Capture the cell that displays the provided text and extract its [X, Y] central coordinate. 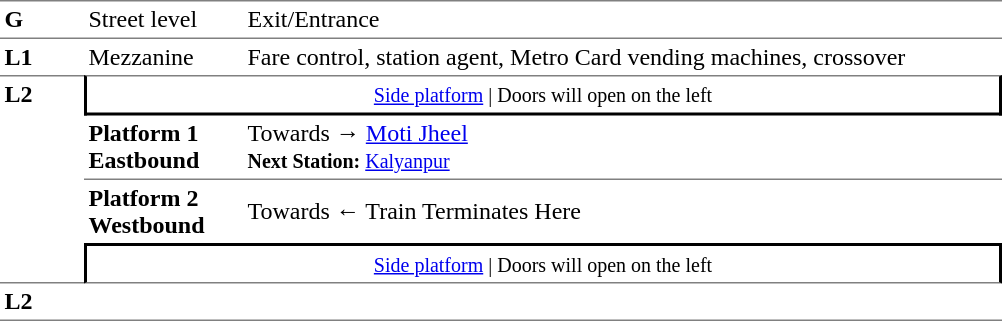
G [42, 20]
L2 [42, 179]
Exit/Entrance [622, 20]
Fare control, station agent, Metro Card vending machines, crossover [622, 57]
Towards → Moti JheelNext Station: Kalyanpur [622, 148]
Platform 2Westbound [164, 212]
Towards ← Train Terminates Here [622, 212]
Street level [164, 20]
L1 [42, 57]
Mezzanine [164, 57]
Platform 1Eastbound [164, 148]
